Return the [X, Y] coordinate for the center point of the cell that contains the specified text.  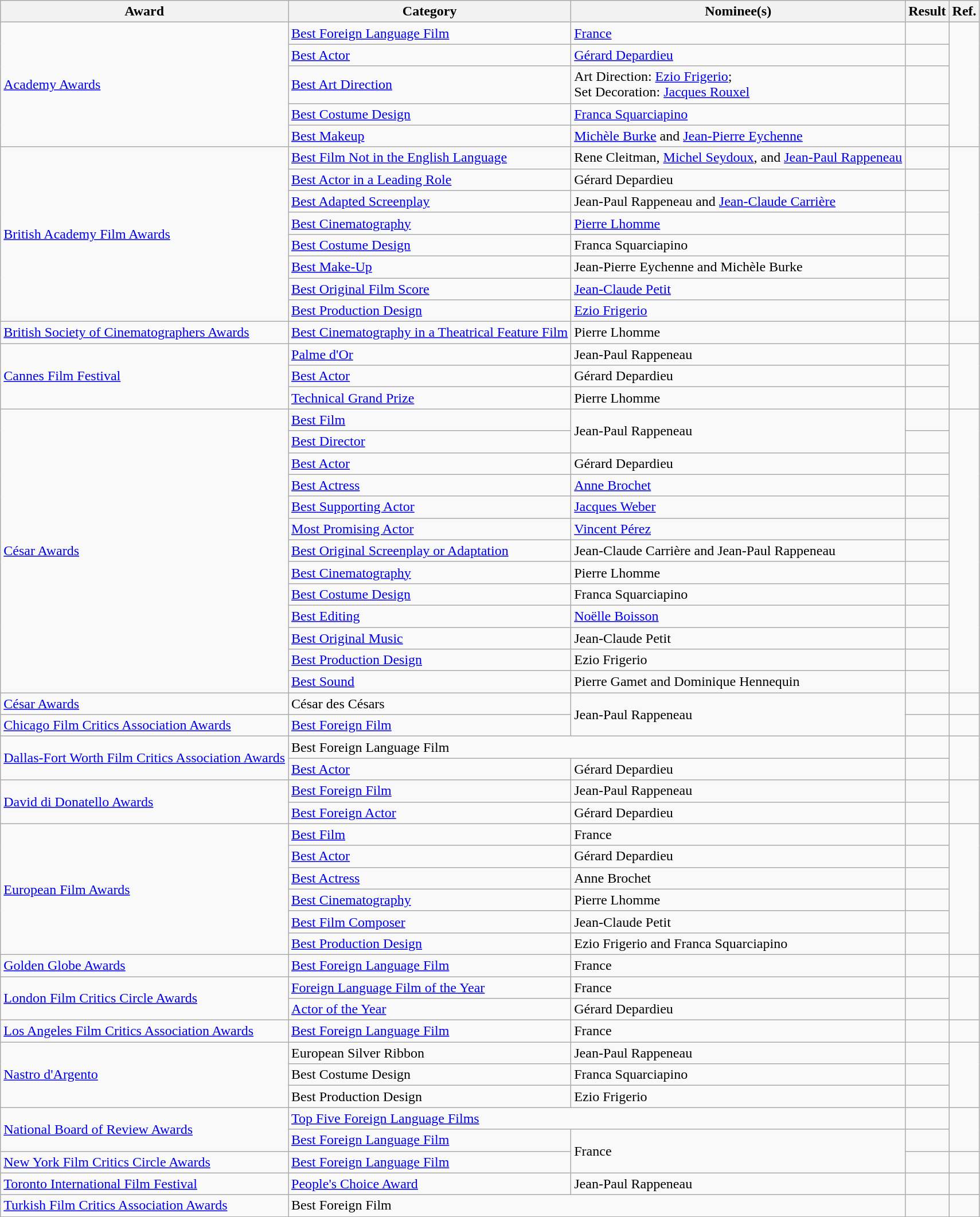
British Society of Cinematographers Awards [145, 333]
Cannes Film Festival [145, 376]
Turkish Film Critics Association Awards [145, 1206]
Golden Globe Awards [145, 965]
Jean-Claude Carrière and Jean-Paul Rappeneau [739, 551]
Best Actor in a Leading Role [430, 180]
Award [145, 11]
Foreign Language Film of the Year [430, 987]
Vincent Pérez [739, 529]
Best Make-Up [430, 267]
European Film Awards [145, 889]
European Silver Ribbon [430, 1053]
Best Original Music [430, 638]
Ezio Frigerio and Franca Squarciapino [739, 943]
Result [927, 11]
Best Foreign Actor [430, 813]
Nominee(s) [739, 11]
Pierre Gamet and Dominique Hennequin [739, 682]
Category [430, 11]
New York Film Critics Circle Awards [145, 1162]
Jean-Paul Rappeneau and Jean-Claude Carrière [739, 201]
Best Editing [430, 616]
Nastro d'Argento [145, 1075]
Academy Awards [145, 85]
Art Direction: Ezio Frigerio; Set Decoration: Jacques Rouxel [739, 85]
Top Five Foreign Language Films [597, 1118]
Best Makeup [430, 136]
Rene Cleitman, Michel Seydoux, and Jean-Paul Rappeneau [739, 158]
Toronto International Film Festival [145, 1184]
Palme d'Or [430, 354]
Best Director [430, 442]
National Board of Review Awards [145, 1129]
Technical Grand Prize [430, 398]
Best Supporting Actor [430, 507]
David di Donatello Awards [145, 802]
Actor of the Year [430, 1009]
Los Angeles Film Critics Association Awards [145, 1031]
Best Original Film Score [430, 288]
Best Film Composer [430, 922]
People's Choice Award [430, 1184]
Michèle Burke and Jean-Pierre Eychenne [739, 136]
Dallas-Fort Worth Film Critics Association Awards [145, 758]
Best Cinematography in a Theatrical Feature Film [430, 333]
Jean-Pierre Eychenne and Michèle Burke [739, 267]
Jacques Weber [739, 507]
Best Original Screenplay or Adaptation [430, 551]
Most Promising Actor [430, 529]
Best Film Not in the English Language [430, 158]
Chicago Film Critics Association Awards [145, 725]
British Academy Film Awards [145, 234]
César des Césars [430, 704]
Ref. [965, 11]
Best Adapted Screenplay [430, 201]
London Film Critics Circle Awards [145, 998]
Best Sound [430, 682]
Best Art Direction [430, 85]
Noëlle Boisson [739, 616]
